Search for the cell housing the specified text and yield its [x, y] center coordinate. 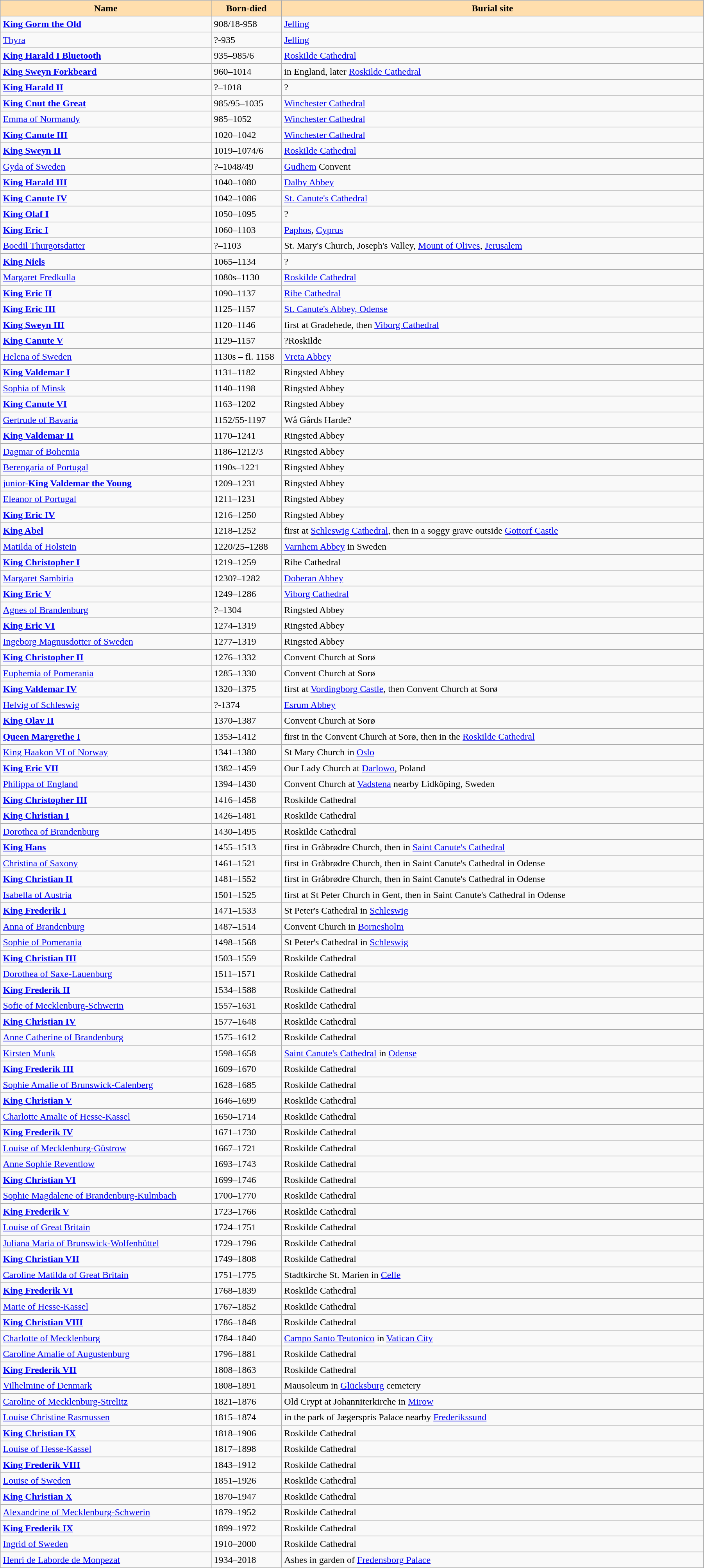
Dorothea of Brandenburg [106, 831]
1471–1533 [247, 910]
King Sweyn II [106, 151]
Matilda of Holstein [106, 547]
1667–1721 [247, 1148]
first at Gradehede, then Viborg Cathedral [493, 325]
King Christopher I [106, 562]
first at St Peter Church in Gent, then in Saint Canute's Cathedral in Odense [493, 895]
Ashes in garden of Fredensborg Palace [493, 1560]
Esrum Abbey [493, 705]
1751–1775 [247, 1275]
1723–1766 [247, 1211]
1163–1202 [247, 404]
1065–1134 [247, 262]
Louise of Hesse-Kassel [106, 1449]
Anna of Brandenburg [106, 926]
Margaret Fredkulla [106, 277]
Marie of Hesse-Kassel [106, 1306]
Ingrid of Sweden [106, 1544]
1370–1387 [247, 720]
1320–1375 [247, 689]
St Mary Church in Oslo [493, 752]
King Sweyn III [106, 325]
St. Canute's Abbey, Odense [493, 309]
1131–1182 [247, 372]
King Abel [106, 530]
King Christopher II [106, 657]
1784–1840 [247, 1338]
1481–1552 [247, 879]
1577–1648 [247, 1021]
Charlotte of Mecklenburg [106, 1338]
1534–1588 [247, 990]
King Christian IX [106, 1433]
1693–1743 [247, 1164]
Dalby Abbey [493, 182]
King Canute VI [106, 404]
1152/55-1197 [247, 420]
King Harald II [106, 87]
1646–1699 [247, 1100]
King Hans [106, 847]
King Christian III [106, 958]
Caroline Amalie of Augustenburg [106, 1354]
King Cnut the Great [106, 103]
King Christian II [106, 879]
1211–1231 [247, 499]
King Sweyn Forkbeard [106, 72]
King Frederik IV [106, 1132]
Caroline of Mecklenburg-Strelitz [106, 1401]
Gertrude of Bavaria [106, 420]
Louise Christine Rasmussen [106, 1417]
1040–1080 [247, 182]
1394–1430 [247, 784]
King Frederik III [106, 1069]
Alexandrine of Mecklenburg-Schwerin [106, 1512]
junior-King Valdemar the Young [106, 483]
King Canute V [106, 340]
1575–1612 [247, 1037]
Old Crypt at Johanniterkirche in Mirow [493, 1401]
Boedil Thurgotsdatter [106, 246]
1129–1157 [247, 340]
1786–1848 [247, 1322]
King Frederik VII [106, 1370]
Doberan Abbey [493, 578]
first in Gråbrødre Church, then in Saint Canute's Cathedral [493, 847]
King Christian V [106, 1100]
985/95–1035 [247, 103]
King Eric V [106, 594]
1218–1252 [247, 530]
960–1014 [247, 72]
Name [106, 8]
Christina of Saxony [106, 863]
Sophie Amalie of Brunswick-Calenberg [106, 1085]
Burial site [493, 8]
King Christian I [106, 815]
1650–1714 [247, 1116]
1749–1808 [247, 1259]
1416–1458 [247, 800]
Henri de Laborde de Monpezat [106, 1560]
Vreta Abbey [493, 357]
1671–1730 [247, 1132]
1276–1332 [247, 657]
Sophie of Pomerania [106, 942]
Saint Canute's Cathedral in Odense [493, 1053]
935–985/6 [247, 56]
Louise of Great Britain [106, 1227]
1628–1685 [247, 1085]
King Harald I Bluetooth [106, 56]
first at Vordingborg Castle, then Convent Church at Sorø [493, 689]
1125–1157 [247, 309]
Convent Church at Vadstena nearby Lidköping, Sweden [493, 784]
Louise of Sweden [106, 1480]
1511–1571 [247, 974]
1170–1241 [247, 435]
Thyra [106, 40]
St. Mary's Church, Joseph's Valley, Mount of Olives, Jerusalem [493, 246]
Campo Santo Teutonico in Vatican City [493, 1338]
in the park of Jægerspris Palace nearby Frederikssund [493, 1417]
Born-died [247, 8]
1815–1874 [247, 1417]
1724–1751 [247, 1227]
Eleanor of Portugal [106, 499]
1501–1525 [247, 895]
King Frederik IX [106, 1528]
Helvig of Schleswig [106, 705]
in England, later Roskilde Cathedral [493, 72]
King Canute III [106, 135]
Margaret Sambiria [106, 578]
1910–2000 [247, 1544]
?-935 [247, 40]
Juliana Maria of Brunswick-Wolfenbüttel [106, 1243]
1934–2018 [247, 1560]
Sophia of Minsk [106, 388]
Vilhelmine of Denmark [106, 1385]
Caroline Matilda of Great Britain [106, 1275]
Philippa of England [106, 784]
Stadtkirche St. Marien in Celle [493, 1275]
1274–1319 [247, 625]
King Frederik I [106, 910]
Isabella of Austria [106, 895]
1050–1095 [247, 214]
Helena of Sweden [106, 357]
Gyda of Sweden [106, 167]
Viborg Cathedral [493, 594]
1598–1658 [247, 1053]
Mausoleum in Glücksburg cemetery [493, 1385]
1249–1286 [247, 594]
1455–1513 [247, 847]
King Frederik II [106, 990]
1843–1912 [247, 1465]
St. Canute's Cathedral [493, 198]
Dagmar of Bohemia [106, 452]
King Olaf I [106, 214]
Convent Church in Bornesholm [493, 926]
1498–1568 [247, 942]
1220/25–1288 [247, 547]
King Christian X [106, 1496]
King Valdemar IV [106, 689]
Berengaria of Portugal [106, 467]
Gudhem Convent [493, 167]
1341–1380 [247, 752]
Ingeborg Magnusdotter of Sweden [106, 642]
Anne Catherine of Brandenburg [106, 1037]
1503–1559 [247, 958]
Louise of Mecklenburg-Güstrow [106, 1148]
?–1018 [247, 87]
1808–1891 [247, 1385]
Agnes of Brandenburg [106, 610]
King Christopher III [106, 800]
1219–1259 [247, 562]
?–1304 [247, 610]
1090–1137 [247, 293]
King Valdemar II [106, 435]
King Niels [106, 262]
?Roskilde [493, 340]
Varnhem Abbey in Sweden [493, 547]
1285–1330 [247, 673]
1817–1898 [247, 1449]
1020–1042 [247, 135]
King Christian VII [106, 1259]
King Eric IV [106, 515]
908/18-958 [247, 24]
King Eric VII [106, 768]
1899–1972 [247, 1528]
1808–1863 [247, 1370]
1353–1412 [247, 737]
1060–1103 [247, 230]
1729–1796 [247, 1243]
King Christian IV [106, 1021]
1870–1947 [247, 1496]
King Christian VI [106, 1180]
1461–1521 [247, 863]
King Haakon VI of Norway [106, 752]
King Eric III [106, 309]
1879–1952 [247, 1512]
1700–1770 [247, 1195]
1042–1086 [247, 198]
King Eric II [106, 293]
King Eric VI [106, 625]
first in the Convent Church at Sorø, then in the Roskilde Cathedral [493, 737]
Our Lady Church at Darlowo, Poland [493, 768]
1767–1852 [247, 1306]
1277–1319 [247, 642]
Anne Sophie Reventlow [106, 1164]
Dorothea of Saxe-Lauenburg [106, 974]
1821–1876 [247, 1401]
Queen Margrethe I [106, 737]
1209–1231 [247, 483]
1699–1746 [247, 1180]
1216–1250 [247, 515]
Wå Gårds Harde? [493, 420]
Charlotte Amalie of Hesse-Kassel [106, 1116]
King Frederik VIII [106, 1465]
1140–1198 [247, 388]
King Olav II [106, 720]
1851–1926 [247, 1480]
King Christian VIII [106, 1322]
1426–1481 [247, 815]
1609–1670 [247, 1069]
King Eric I [106, 230]
King Gorm the Old [106, 24]
1768–1839 [247, 1290]
?-1374 [247, 705]
Sophie Magdalene of Brandenburg-Kulmbach [106, 1195]
1487–1514 [247, 926]
Paphos, Cyprus [493, 230]
?–1103 [247, 246]
Euphemia of Pomerania [106, 673]
King Frederik V [106, 1211]
1430–1495 [247, 831]
1120–1146 [247, 325]
Emma of Normandy [106, 119]
1186–1212/3 [247, 452]
1382–1459 [247, 768]
King Frederik VI [106, 1290]
first at Schleswig Cathedral, then in a soggy grave outside Gottorf Castle [493, 530]
Sofie of Mecklenburg-Schwerin [106, 1005]
985–1052 [247, 119]
1557–1631 [247, 1005]
1818–1906 [247, 1433]
King Canute IV [106, 198]
1230?–1282 [247, 578]
1796–1881 [247, 1354]
King Harald III [106, 182]
1080s–1130 [247, 277]
Kirsten Munk [106, 1053]
1019–1074/6 [247, 151]
King Valdemar I [106, 372]
?–1048/49 [247, 167]
1190s–1221 [247, 467]
1130s – fl. 1158 [247, 357]
